Pinpoint the cell where the given text exists, returning its [X, Y] midpoint coordinate. 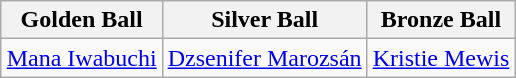
Golden Ball [82, 20]
Mana Iwabuchi [82, 58]
Dzsenifer Marozsán [264, 58]
Kristie Mewis [441, 58]
Silver Ball [264, 20]
Bronze Ball [441, 20]
